Output the (X, Y) coordinate of the center of the cell containing the given text.  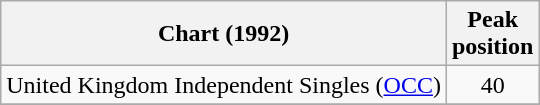
United Kingdom Independent Singles (OCC) (224, 85)
40 (492, 85)
Chart (1992) (224, 34)
Peakposition (492, 34)
